Locate the cell with the specified text and output its [X, Y] center coordinate. 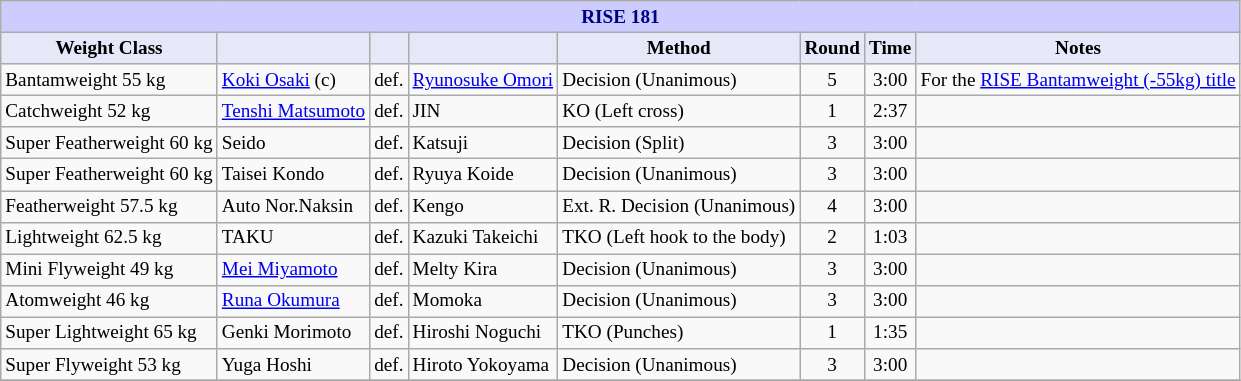
Decision (Split) [679, 143]
Momoka [483, 301]
Atomweight 46 kg [110, 301]
Runa Okumura [293, 301]
Super Flyweight 53 kg [110, 365]
Hiroto Yokoyama [483, 365]
Kengo [483, 206]
Yuga Hoshi [293, 365]
2:37 [890, 111]
Melty Kira [483, 270]
Round [832, 48]
Tenshi Matsumoto [293, 111]
Bantamweight 55 kg [110, 80]
For the RISE Bantamweight (-55kg) title [1078, 80]
Katsuji [483, 143]
Catchweight 52 kg [110, 111]
Notes [1078, 48]
Genki Morimoto [293, 333]
Featherweight 57.5 kg [110, 206]
TKO (Punches) [679, 333]
Super Lightweight 65 kg [110, 333]
Seido [293, 143]
Weight Class [110, 48]
Mini Flyweight 49 kg [110, 270]
Auto Nor.Naksin [293, 206]
Hiroshi Noguchi [483, 333]
Koki Osaki (c) [293, 80]
JIN [483, 111]
1:03 [890, 238]
Ryuya Koide [483, 175]
Ext. R. Decision (Unanimous) [679, 206]
Lightweight 62.5 kg [110, 238]
TKO (Left hook to the body) [679, 238]
Time [890, 48]
TAKU [293, 238]
Ryunosuke Omori [483, 80]
KO (Left cross) [679, 111]
4 [832, 206]
Kazuki Takeichi [483, 238]
Taisei Kondo [293, 175]
1:35 [890, 333]
Method [679, 48]
2 [832, 238]
RISE 181 [620, 17]
5 [832, 80]
Mei Miyamoto [293, 270]
